For the text-containing cell, return its midpoint in (X, Y) coordinate format. 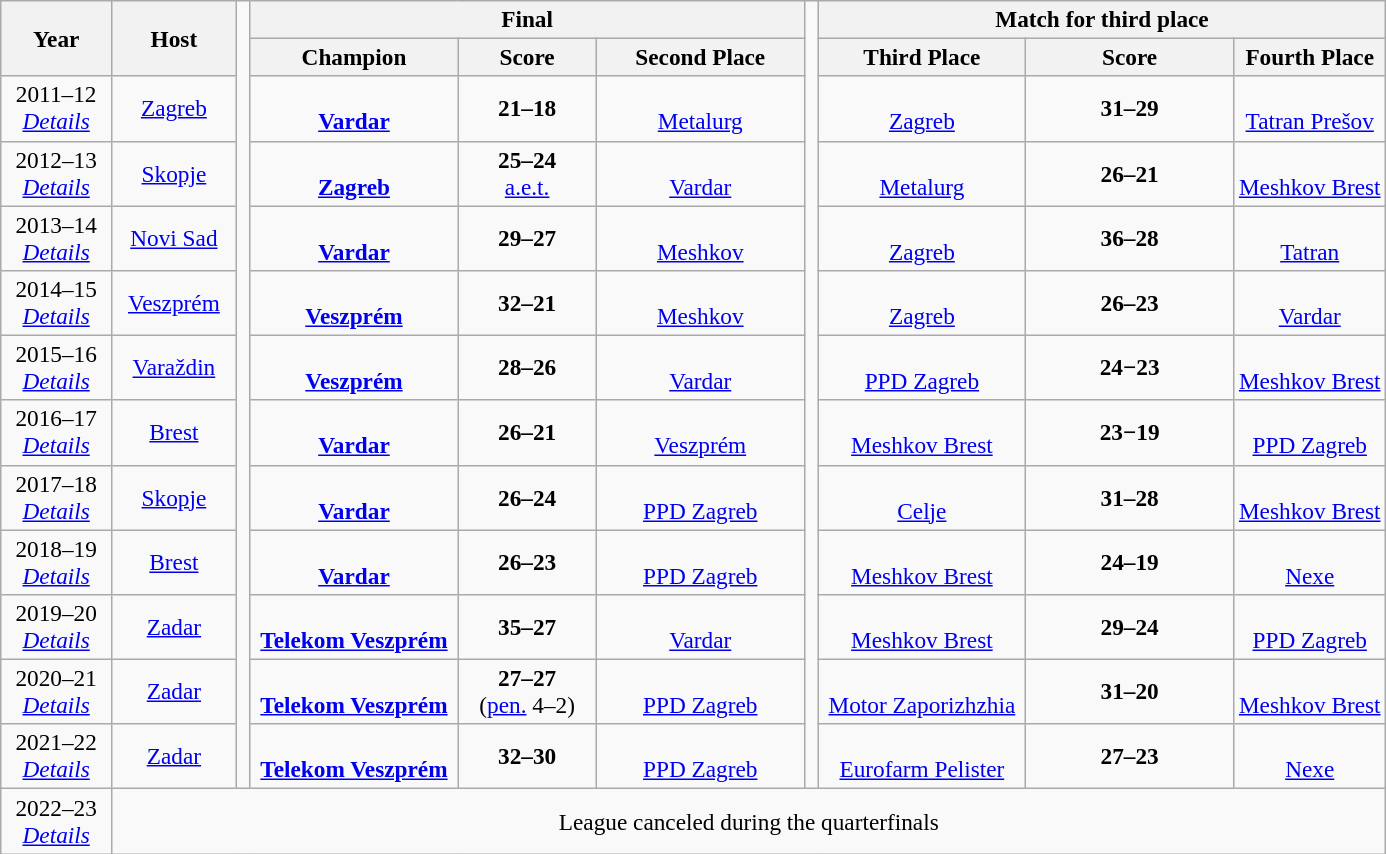
2018–19Details (56, 562)
Match for third place (1102, 19)
31–20 (1130, 692)
2015–16Details (56, 368)
21–18 (528, 108)
Novi Sad (174, 238)
2020–21Details (56, 692)
29–24 (1130, 626)
24–19 (1130, 562)
Varaždin (174, 368)
Tatran Prešov (1310, 108)
25–24 a.e.t. (528, 174)
Tatran (1310, 238)
Champion (354, 57)
Host (174, 38)
2013–14Details (56, 238)
35–27 (528, 626)
Final (527, 19)
Eurofarm Pelister (922, 756)
29–27 (528, 238)
Motor Zaporizhzhia (922, 692)
2019–20Details (56, 626)
32–21 (528, 302)
Second Place (700, 57)
24−23 (1130, 368)
2012–13Details (56, 174)
2021–22Details (56, 756)
28–26 (528, 368)
32–30 (528, 756)
2011–12Details (56, 108)
27–27 (pen. 4–2) (528, 692)
League canceled during the quarterfinals (749, 820)
2022–23Details (56, 820)
2014–15Details (56, 302)
Fourth Place (1310, 57)
31–29 (1130, 108)
26–24 (528, 498)
Year (56, 38)
2017–18Details (56, 498)
2016–17Details (56, 432)
Third Place (922, 57)
36–28 (1130, 238)
31–28 (1130, 498)
27–23 (1130, 756)
Celje (922, 498)
23−19 (1130, 432)
